Return the (X, Y) coordinate for the center point of the cell that contains the specified text.  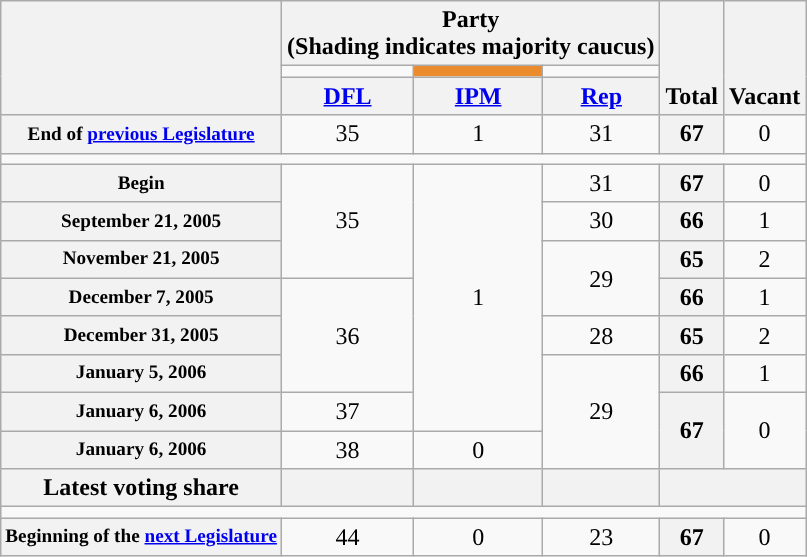
Party (Shading indicates majority caucus) (471, 34)
September 21, 2005 (142, 221)
36 (348, 335)
Vacant (764, 58)
38 (348, 449)
44 (348, 537)
December 7, 2005 (142, 297)
Total (692, 58)
January 5, 2006 (142, 373)
DFL (348, 96)
End of previous Legislature (142, 134)
Latest voting share (142, 488)
Begin (142, 183)
30 (602, 221)
23 (602, 537)
IPM (478, 96)
December 31, 2005 (142, 335)
Rep (602, 96)
Beginning of the next Legislature (142, 537)
37 (348, 411)
November 21, 2005 (142, 259)
28 (602, 335)
